Extract the (X, Y) coordinate from the center of the cell holding the provided text.  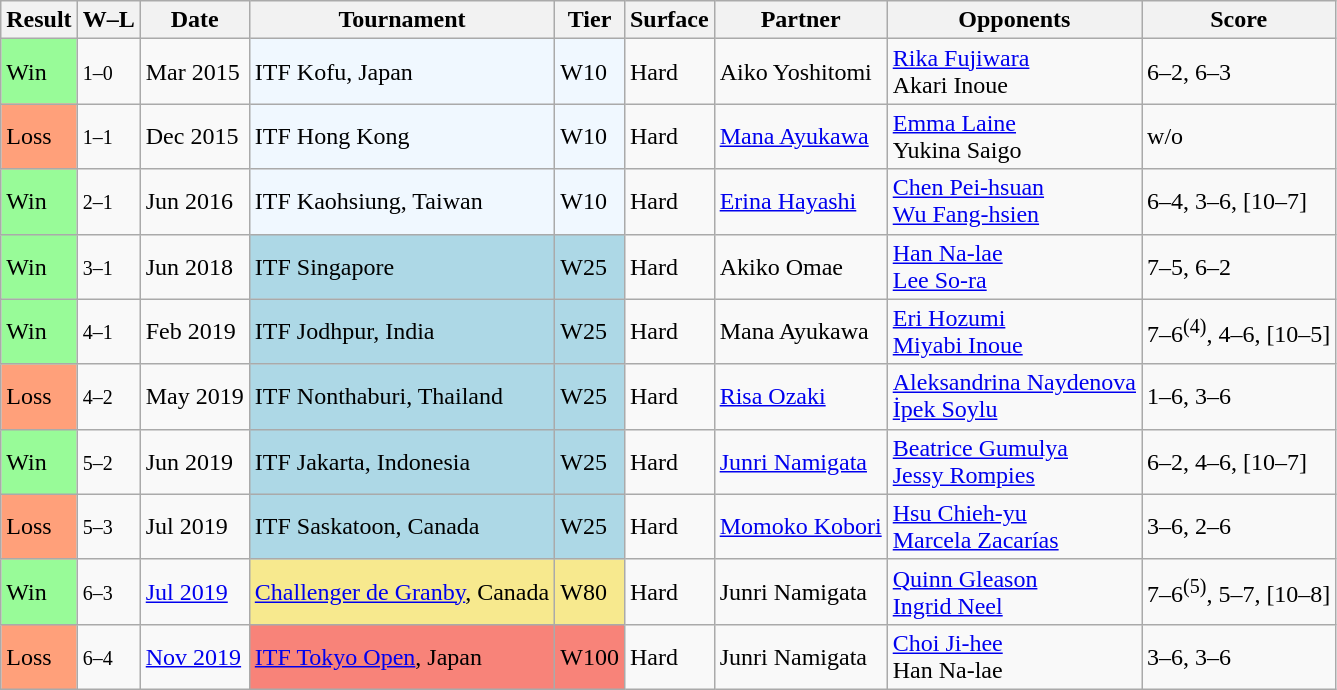
Dec 2015 (194, 136)
ITF Saskatoon, Canada (402, 526)
Jun 2019 (194, 462)
6–2, 4–6, [10–7] (1239, 462)
Aleksandrina Naydenova İpek Soylu (1014, 396)
ITF Jakarta, Indonesia (402, 462)
Date (194, 20)
Beatrice Gumulya Jessy Rompies (1014, 462)
ITF Kaohsiung, Taiwan (402, 202)
ITF Tokyo Open, Japan (402, 656)
2–1 (108, 202)
Akiko Omae (800, 266)
Opponents (1014, 20)
Chen Pei-hsuan Wu Fang-hsien (1014, 202)
W–L (108, 20)
W100 (590, 656)
6–3 (108, 592)
1–0 (108, 72)
ITF Singapore (402, 266)
4–1 (108, 332)
Score (1239, 20)
Choi Ji-hee Han Na-lae (1014, 656)
Tier (590, 20)
Quinn Gleason Ingrid Neel (1014, 592)
Aiko Yoshitomi (800, 72)
Feb 2019 (194, 332)
Rika Fujiwara Akari Inoue (1014, 72)
6–4, 3–6, [10–7] (1239, 202)
Jun 2016 (194, 202)
Surface (669, 20)
W80 (590, 592)
Result (39, 20)
6–4 (108, 656)
Mar 2015 (194, 72)
Tournament (402, 20)
Hsu Chieh-yu Marcela Zacarías (1014, 526)
ITF Nonthaburi, Thailand (402, 396)
7–6(4), 4–6, [10–5] (1239, 332)
Han Na-lae Lee So-ra (1014, 266)
Partner (800, 20)
ITF Hong Kong (402, 136)
5–3 (108, 526)
May 2019 (194, 396)
Risa Ozaki (800, 396)
Momoko Kobori (800, 526)
3–1 (108, 266)
Jun 2018 (194, 266)
w/o (1239, 136)
1–6, 3–6 (1239, 396)
Eri Hozumi Miyabi Inoue (1014, 332)
Nov 2019 (194, 656)
3–6, 2–6 (1239, 526)
3–6, 3–6 (1239, 656)
7–5, 6–2 (1239, 266)
7–6(5), 5–7, [10–8] (1239, 592)
ITF Kofu, Japan (402, 72)
1–1 (108, 136)
5–2 (108, 462)
ITF Jodhpur, India (402, 332)
Erina Hayashi (800, 202)
4–2 (108, 396)
6–2, 6–3 (1239, 72)
Challenger de Granby, Canada (402, 592)
Emma Laine Yukina Saigo (1014, 136)
